Pinpoint the cell where the given text exists, returning its (X, Y) midpoint coordinate. 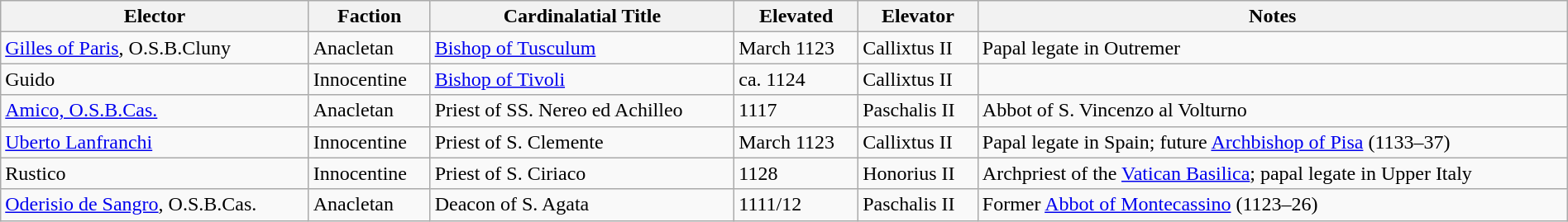
Amico, O.S.B.Cas. (155, 111)
Priest of S. Ciriaco (582, 173)
Bishop of Tusculum (582, 48)
Honorius II (918, 173)
Uberto Lanfranchi (155, 142)
Elevator (918, 17)
Elector (155, 17)
Rustico (155, 173)
Oderisio de Sangro, O.S.B.Cas. (155, 205)
Papal legate in Spain; future Archbishop of Pisa (1133–37) (1272, 142)
Elevated (796, 17)
1128 (796, 173)
Gilles of Paris, O.S.B.Cluny (155, 48)
ca. 1124 (796, 79)
Cardinalatial Title (582, 17)
1111/12 (796, 205)
Papal legate in Outremer (1272, 48)
Deacon of S. Agata (582, 205)
1117 (796, 111)
Priest of S. Clemente (582, 142)
Former Abbot of Montecassino (1123–26) (1272, 205)
Notes (1272, 17)
Priest of SS. Nereo ed Achilleo (582, 111)
Abbot of S. Vincenzo al Volturno (1272, 111)
Bishop of Tivoli (582, 79)
Archpriest of the Vatican Basilica; papal legate in Upper Italy (1272, 173)
Faction (369, 17)
Guido (155, 79)
